Return [X, Y] of the center of cell containing provided text 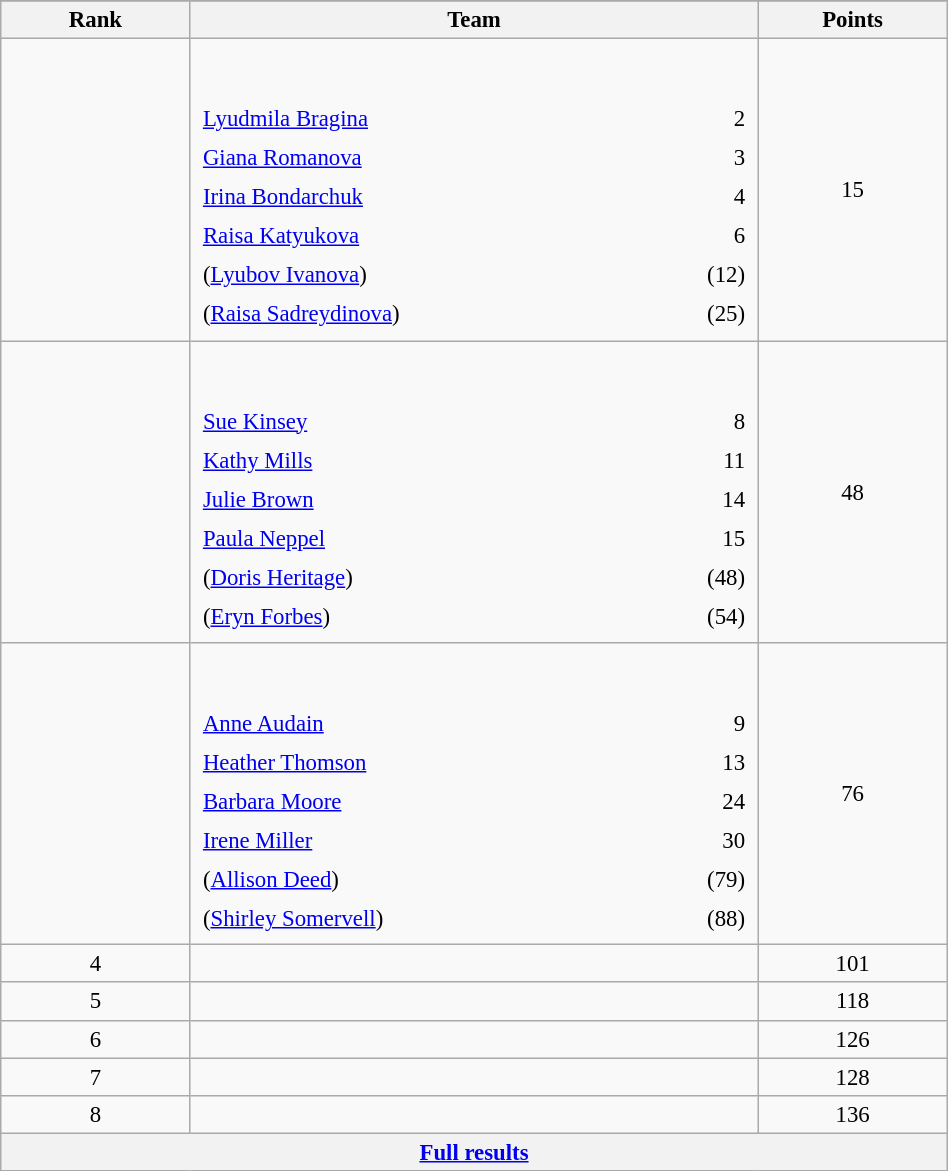
Irina Bondarchuk [421, 197]
Anne Audain 9 Heather Thomson 13 Barbara Moore 24 Irene Miller 30 (Allison Deed) (79) (Shirley Somervell) (88) [474, 794]
136 [852, 1114]
Anne Audain [418, 723]
(Lyubov Ivanova) [421, 275]
Barbara Moore [418, 801]
2 [699, 119]
Irene Miller [418, 840]
Julie Brown [410, 499]
Points [852, 20]
Kathy Mills [410, 460]
5 [96, 1002]
Lyudmila Bragina 2 Giana Romanova 3 Irina Bondarchuk 4 Raisa Katyukova 6 (Lyubov Ivanova) (12) (Raisa Sadreydinova) (25) [474, 190]
30 [694, 840]
(Eryn Forbes) [410, 616]
Team [474, 20]
(88) [694, 919]
14 [686, 499]
Heather Thomson [418, 762]
76 [852, 794]
118 [852, 1002]
(Raisa Sadreydinova) [421, 314]
(Doris Heritage) [410, 577]
(12) [699, 275]
Full results [474, 1152]
9 [694, 723]
11 [686, 460]
(Shirley Somervell) [418, 919]
Lyudmila Bragina [421, 119]
(Allison Deed) [418, 880]
128 [852, 1077]
7 [96, 1077]
(48) [686, 577]
101 [852, 964]
(54) [686, 616]
Paula Neppel [410, 538]
Sue Kinsey [410, 421]
126 [852, 1039]
Raisa Katyukova [421, 236]
Rank [96, 20]
48 [852, 492]
Sue Kinsey 8 Kathy Mills 11 Julie Brown 14 Paula Neppel 15 (Doris Heritage) (48) (Eryn Forbes) (54) [474, 492]
(79) [694, 880]
3 [699, 158]
(25) [699, 314]
Giana Romanova [421, 158]
13 [694, 762]
24 [694, 801]
